Provide the [x, y] coordinate of the cell's center where the given text is located.  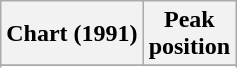
Chart (1991) [72, 34]
Peakposition [189, 34]
